Capture the cell that displays the provided text and extract its (X, Y) central coordinate. 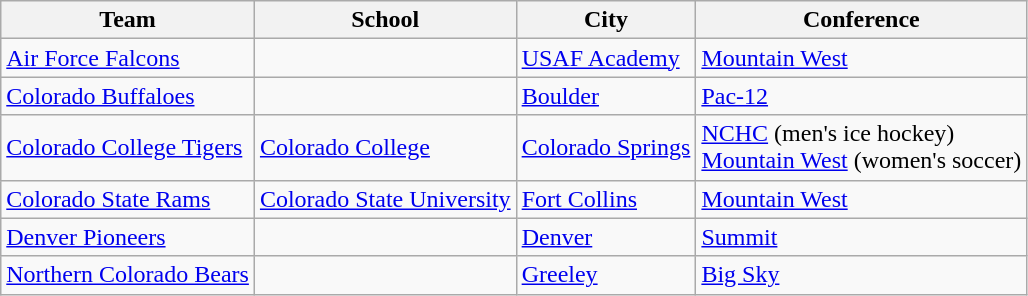
Summit (862, 237)
Colorado Springs (606, 148)
Pac-12 (862, 96)
City (606, 20)
Colorado College Tigers (128, 148)
Colorado State Rams (128, 199)
Air Force Falcons (128, 58)
Denver (606, 237)
NCHC (men's ice hockey)Mountain West (women's soccer) (862, 148)
Denver Pioneers (128, 237)
Big Sky (862, 275)
Fort Collins (606, 199)
Team (128, 20)
USAF Academy (606, 58)
Colorado College (385, 148)
Colorado Buffaloes (128, 96)
Boulder (606, 96)
Conference (862, 20)
Northern Colorado Bears (128, 275)
Greeley (606, 275)
School (385, 20)
Colorado State University (385, 199)
